Output the (X, Y) coordinate of the center of the cell containing the given text.  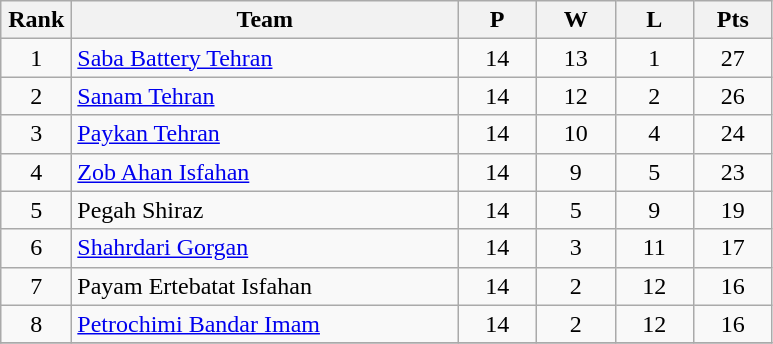
7 (36, 286)
19 (734, 210)
Zob Ahan Isfahan (265, 172)
10 (576, 134)
Rank (36, 20)
23 (734, 172)
27 (734, 58)
6 (36, 248)
13 (576, 58)
P (498, 20)
17 (734, 248)
26 (734, 96)
Saba Battery Tehran (265, 58)
Payam Ertebatat Isfahan (265, 286)
11 (654, 248)
8 (36, 324)
Shahrdari Gorgan (265, 248)
Pegah Shiraz (265, 210)
Team (265, 20)
Sanam Tehran (265, 96)
L (654, 20)
Pts (734, 20)
Petrochimi Bandar Imam (265, 324)
24 (734, 134)
Paykan Tehran (265, 134)
W (576, 20)
